Provide the (x, y) coordinate of the cell's center where the given text is located.  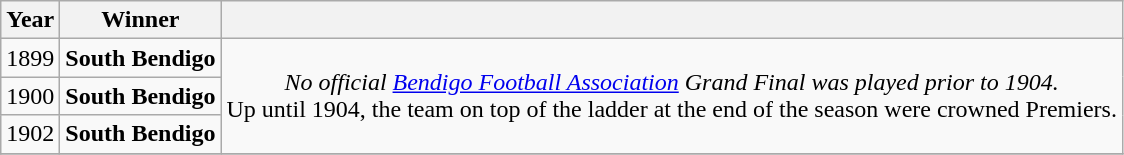
1899 (30, 58)
Winner (140, 20)
1900 (30, 96)
1902 (30, 134)
Year (30, 20)
